Detect which cell encompasses the target text, then output its (x, y) center coordinate. 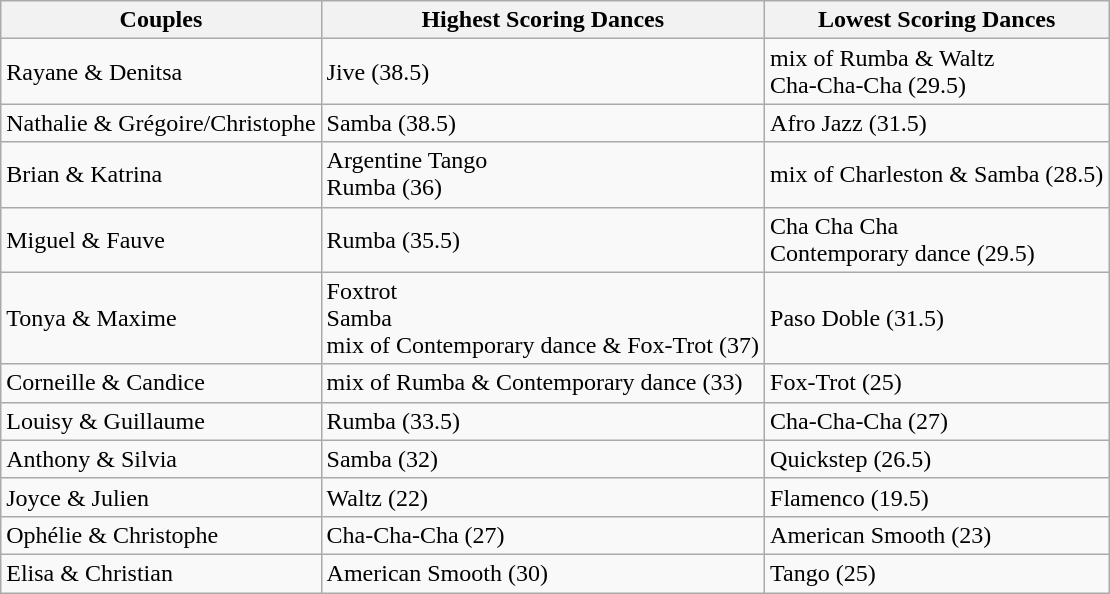
FoxtrotSambamix of Contemporary dance & Fox-Trot (37) (542, 318)
Nathalie & Grégoire/Christophe (161, 123)
Afro Jazz (31.5) (937, 123)
Flamenco (19.5) (937, 497)
American Smooth (23) (937, 535)
Anthony & Silvia (161, 459)
Brian & Katrina (161, 174)
Elisa & Christian (161, 573)
Cha Cha ChaContemporary dance (29.5) (937, 240)
Corneille & Candice (161, 383)
Miguel & Fauve (161, 240)
Tonya & Maxime (161, 318)
Lowest Scoring Dances (937, 20)
Samba (32) (542, 459)
Jive (38.5) (542, 72)
Highest Scoring Dances (542, 20)
mix of Rumba & WaltzCha-Cha-Cha (29.5) (937, 72)
Tango (25) (937, 573)
Argentine TangoRumba (36) (542, 174)
Rayane & Denitsa (161, 72)
Couples (161, 20)
Ophélie & Christophe (161, 535)
Rumba (33.5) (542, 421)
mix of Rumba & Contemporary dance (33) (542, 383)
American Smooth (30) (542, 573)
Quickstep (26.5) (937, 459)
Paso Doble (31.5) (937, 318)
Fox-Trot (25) (937, 383)
Samba (38.5) (542, 123)
Rumba (35.5) (542, 240)
Waltz (22) (542, 497)
Joyce & Julien (161, 497)
Louisy & Guillaume (161, 421)
mix of Charleston & Samba (28.5) (937, 174)
